Return [X, Y] of the center of cell containing provided text 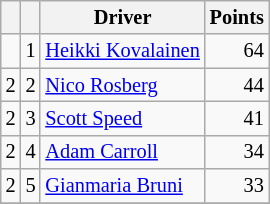
Scott Speed [122, 118]
34 [237, 152]
64 [237, 51]
Driver [122, 17]
33 [237, 186]
3 [31, 118]
Gianmaria Bruni [122, 186]
1 [31, 51]
5 [31, 186]
41 [237, 118]
Adam Carroll [122, 152]
Heikki Kovalainen [122, 51]
Points [237, 17]
Nico Rosberg [122, 85]
4 [31, 152]
44 [237, 85]
